Provide the [x, y] coordinate of the cell's center where the given text is located.  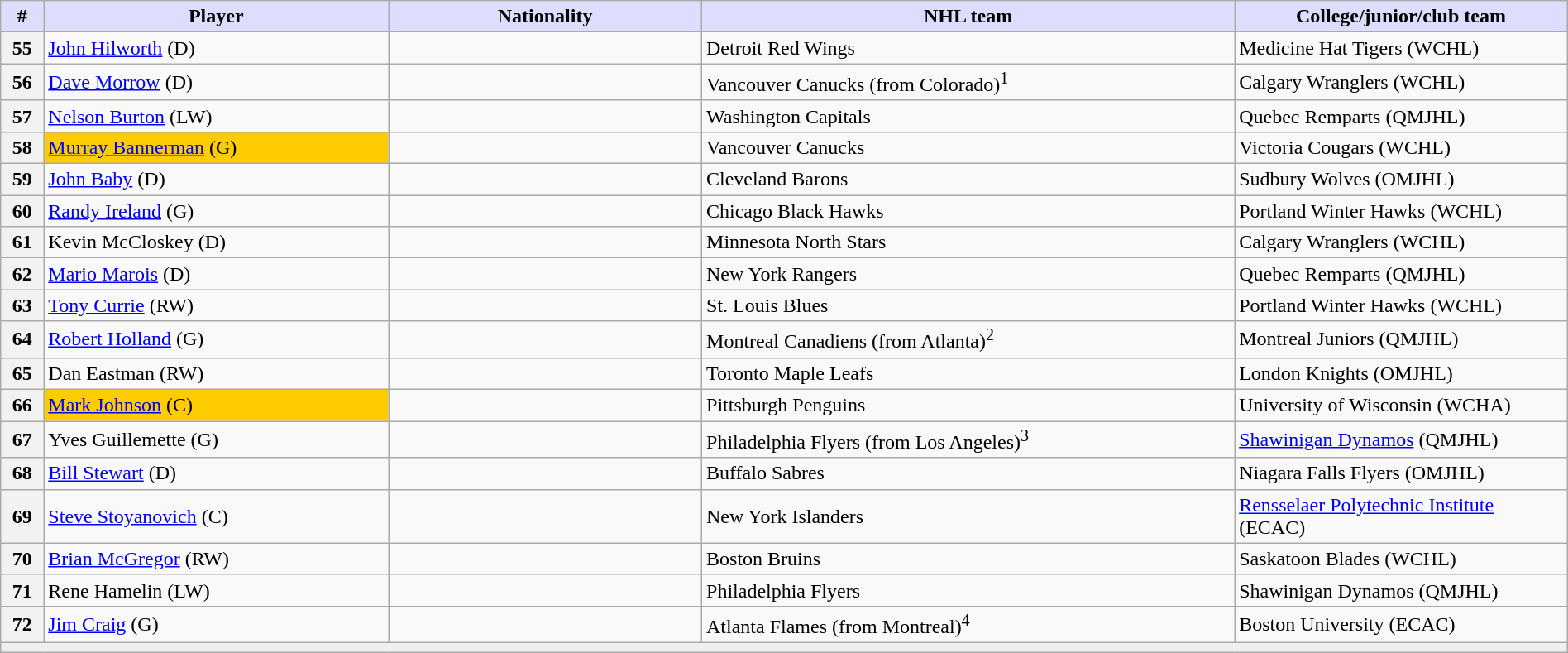
Detroit Red Wings [968, 48]
Saskatoon Blades (WCHL) [1401, 559]
Yves Guillemette (G) [217, 440]
NHL team [968, 17]
Mark Johnson (C) [217, 405]
Steve Stoyanovich (C) [217, 516]
Medicine Hat Tigers (WCHL) [1401, 48]
Rensselaer Polytechnic Institute (ECAC) [1401, 516]
Dan Eastman (RW) [217, 373]
68 [22, 473]
London Knights (OMJHL) [1401, 373]
Rene Hamelin (LW) [217, 590]
62 [22, 274]
64 [22, 339]
Player [217, 17]
John Baby (D) [217, 180]
67 [22, 440]
Vancouver Canucks (from Colorado)1 [968, 83]
Randy Ireland (G) [217, 211]
New York Islanders [968, 516]
Montreal Canadiens (from Atlanta)2 [968, 339]
Niagara Falls Flyers (OMJHL) [1401, 473]
# [22, 17]
John Hilworth (D) [217, 48]
Washington Capitals [968, 116]
College/junior/club team [1401, 17]
Cleveland Barons [968, 180]
Dave Morrow (D) [217, 83]
Jim Craig (G) [217, 624]
Boston University (ECAC) [1401, 624]
Brian McGregor (RW) [217, 559]
Montreal Juniors (QMJHL) [1401, 339]
Minnesota North Stars [968, 242]
Philadelphia Flyers (from Los Angeles)3 [968, 440]
Toronto Maple Leafs [968, 373]
59 [22, 180]
71 [22, 590]
Kevin McCloskey (D) [217, 242]
57 [22, 116]
66 [22, 405]
65 [22, 373]
72 [22, 624]
Buffalo Sabres [968, 473]
Bill Stewart (D) [217, 473]
70 [22, 559]
Sudbury Wolves (OMJHL) [1401, 180]
Murray Bannerman (G) [217, 147]
Atlanta Flames (from Montreal)4 [968, 624]
Tony Currie (RW) [217, 305]
Robert Holland (G) [217, 339]
Mario Marois (D) [217, 274]
Chicago Black Hawks [968, 211]
69 [22, 516]
Vancouver Canucks [968, 147]
Victoria Cougars (WCHL) [1401, 147]
Philadelphia Flyers [968, 590]
56 [22, 83]
Pittsburgh Penguins [968, 405]
New York Rangers [968, 274]
Nationality [546, 17]
Boston Bruins [968, 559]
St. Louis Blues [968, 305]
55 [22, 48]
University of Wisconsin (WCHA) [1401, 405]
Nelson Burton (LW) [217, 116]
60 [22, 211]
58 [22, 147]
63 [22, 305]
61 [22, 242]
